Determine the [x, y] coordinate at the center of the cell enclosing the given text.  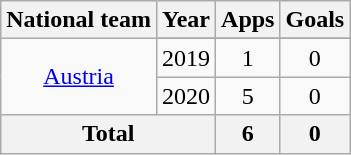
Apps [248, 20]
Total [108, 134]
5 [248, 96]
Goals [315, 20]
1 [248, 58]
Austria [79, 77]
Year [186, 20]
2019 [186, 58]
6 [248, 134]
National team [79, 20]
2020 [186, 96]
